Locate the cell with the specified text and output its (x, y) center coordinate. 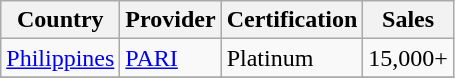
Certification (292, 20)
Sales (408, 20)
Country (60, 20)
Philippines (60, 58)
Provider (170, 20)
Platinum (292, 58)
15,000+ (408, 58)
PARI (170, 58)
